Extract the [x, y] coordinate from the center of the cell holding the provided text.  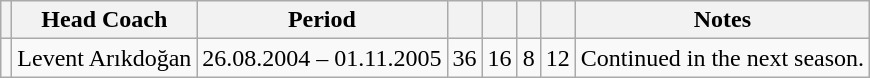
Period [322, 20]
Notes [722, 20]
12 [558, 58]
26.08.2004 – 01.11.2005 [322, 58]
Continued in the next season. [722, 58]
Head Coach [104, 20]
8 [528, 58]
36 [464, 58]
Levent Arıkdoğan [104, 58]
16 [500, 58]
